Return the (x, y) coordinate for the center point of the cell that contains the specified text.  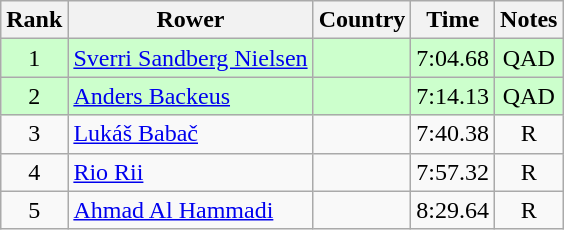
2 (34, 96)
Anders Backeus (190, 96)
Time (453, 20)
8:29.64 (453, 210)
7:04.68 (453, 58)
1 (34, 58)
4 (34, 172)
7:14.13 (453, 96)
7:40.38 (453, 134)
Ahmad Al Hammadi (190, 210)
Rank (34, 20)
3 (34, 134)
5 (34, 210)
Rio Rii (190, 172)
Lukáš Babač (190, 134)
7:57.32 (453, 172)
Notes (529, 20)
Country (362, 20)
Sverri Sandberg Nielsen (190, 58)
Rower (190, 20)
